Output the [x, y] coordinate of the center of the cell containing the given text.  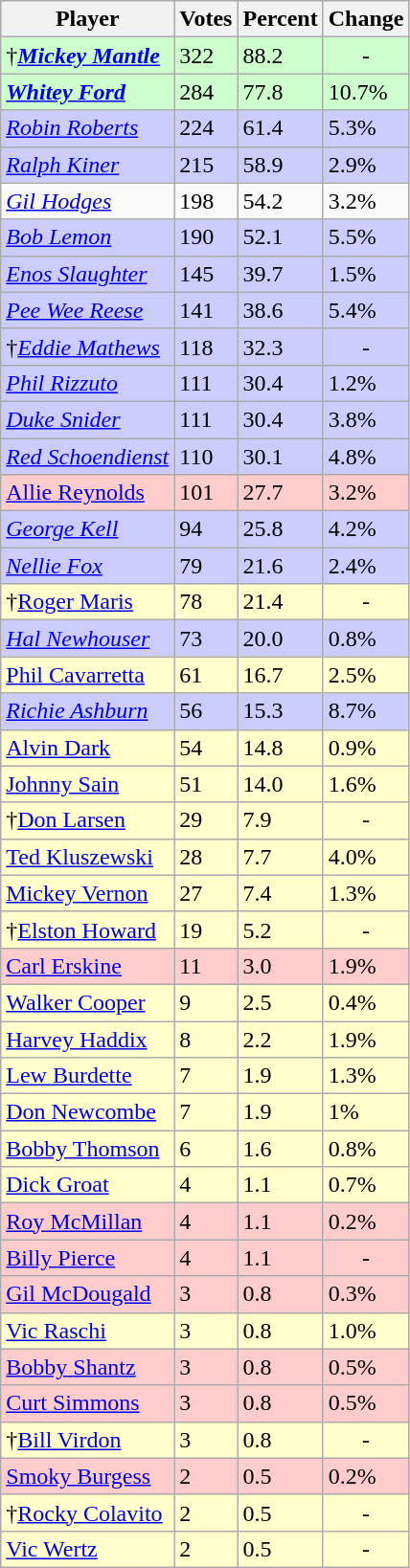
Percent [280, 19]
Walker Cooper [88, 1002]
Roy McMillan [88, 1221]
7.7 [280, 857]
4.0% [366, 857]
10.7% [366, 92]
54.2 [280, 201]
†Roger Maris [88, 602]
54 [206, 748]
52.1 [280, 237]
Mickey Vernon [88, 893]
198 [206, 201]
Vic Wertz [88, 1549]
Ralph Kiner [88, 165]
Gil McDougald [88, 1294]
39.7 [280, 274]
11 [206, 966]
25.8 [280, 529]
Nellie Fox [88, 566]
79 [206, 566]
†Bill Virdon [88, 1440]
Harvey Haddix [88, 1039]
Ted Kluszewski [88, 857]
5.4% [366, 310]
30.1 [280, 457]
145 [206, 274]
118 [206, 347]
1.6% [366, 784]
4.8% [366, 457]
88.2 [280, 56]
Richie Ashburn [88, 711]
0.4% [366, 1002]
38.6 [280, 310]
Bob Lemon [88, 237]
†Eddie Mathews [88, 347]
†Rocky Colavito [88, 1512]
Smoky Burgess [88, 1476]
15.3 [280, 711]
Duke Snider [88, 419]
Pee Wee Reese [88, 310]
Dick Groat [88, 1185]
8.7% [366, 711]
5.2 [280, 930]
2.5% [366, 675]
†Elston Howard [88, 930]
Vic Raschi [88, 1331]
Lew Burdette [88, 1076]
77.8 [280, 92]
Curt Simmons [88, 1403]
215 [206, 165]
Phil Rizzuto [88, 383]
6 [206, 1149]
56 [206, 711]
George Kell [88, 529]
21.6 [280, 566]
4.2% [366, 529]
3.8% [366, 419]
Enos Slaughter [88, 274]
94 [206, 529]
Carl Erskine [88, 966]
73 [206, 638]
Billy Pierce [88, 1258]
27.7 [280, 493]
8 [206, 1039]
Bobby Thomson [88, 1149]
14.8 [280, 748]
7.4 [280, 893]
51 [206, 784]
9 [206, 1002]
14.0 [280, 784]
190 [206, 237]
1.5% [366, 274]
61 [206, 675]
29 [206, 820]
†Mickey Mantle [88, 56]
1.6 [280, 1149]
27 [206, 893]
Hal Newhouser [88, 638]
20.0 [280, 638]
Allie Reynolds [88, 493]
224 [206, 128]
Player [88, 19]
Whitey Ford [88, 92]
3.0 [280, 966]
322 [206, 56]
0.3% [366, 1294]
19 [206, 930]
61.4 [280, 128]
78 [206, 602]
2.5 [280, 1002]
0.9% [366, 748]
Change [366, 19]
28 [206, 857]
2.2 [280, 1039]
141 [206, 310]
21.4 [280, 602]
Votes [206, 19]
110 [206, 457]
†Don Larsen [88, 820]
0.7% [366, 1185]
32.3 [280, 347]
1.0% [366, 1331]
284 [206, 92]
2.4% [366, 566]
5.5% [366, 237]
Don Newcombe [88, 1112]
5.3% [366, 128]
7.9 [280, 820]
1.2% [366, 383]
Alvin Dark [88, 748]
Phil Cavarretta [88, 675]
Bobby Shantz [88, 1367]
101 [206, 493]
Red Schoendienst [88, 457]
16.7 [280, 675]
58.9 [280, 165]
2.9% [366, 165]
Johnny Sain [88, 784]
1% [366, 1112]
Robin Roberts [88, 128]
Gil Hodges [88, 201]
